Locate the cell with the specified text and output its [x, y] center coordinate. 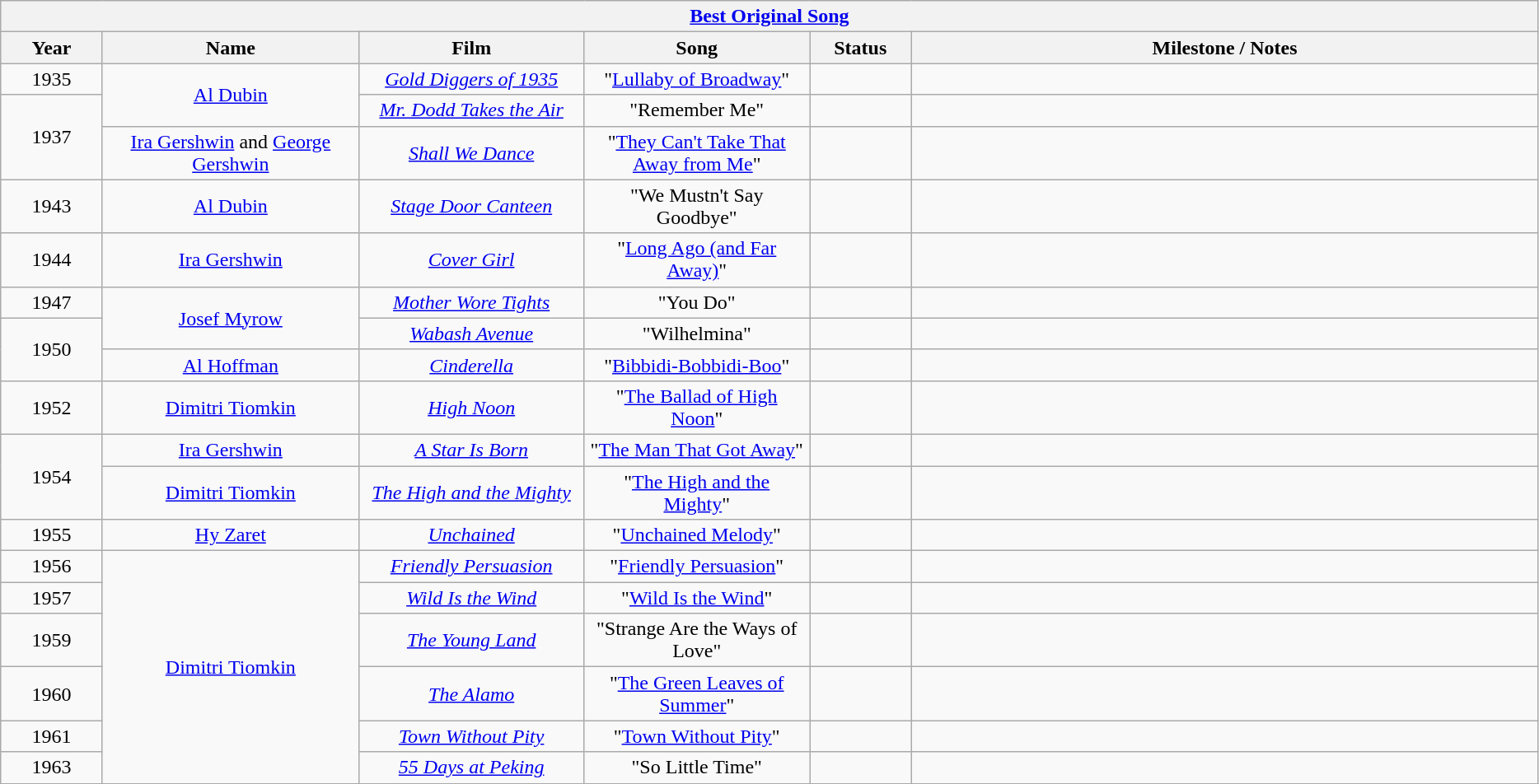
1935 [52, 79]
"Town Without Pity" [697, 736]
1955 [52, 535]
Mother Wore Tights [471, 302]
1960 [52, 693]
"Remember Me" [697, 110]
"Friendly Persuasion" [697, 567]
1937 [52, 137]
Cover Girl [471, 260]
Stage Door Canteen [471, 206]
"The Man That Got Away" [697, 450]
Ira Gershwin and George Gershwin [231, 153]
"We Mustn't Say Goodbye" [697, 206]
"You Do" [697, 302]
High Noon [471, 407]
Wabash Avenue [471, 334]
"Lullaby of Broadway" [697, 79]
Unchained [471, 535]
Film [471, 48]
Mr. Dodd Takes the Air [471, 110]
Status [860, 48]
The High and the Mighty [471, 492]
1957 [52, 598]
Year [52, 48]
1947 [52, 302]
"The Green Leaves of Summer" [697, 693]
A Star Is Born [471, 450]
"Bibbidi-Bobbidi-Boo" [697, 365]
Friendly Persuasion [471, 567]
Song [697, 48]
Cinderella [471, 365]
"The Ballad of High Noon" [697, 407]
Wild Is the Wind [471, 598]
"Long Ago (and Far Away)" [697, 260]
Gold Diggers of 1935 [471, 79]
1950 [52, 349]
1944 [52, 260]
Name [231, 48]
"Wild Is the Wind" [697, 598]
1959 [52, 641]
The Young Land [471, 641]
1952 [52, 407]
Hy Zaret [231, 535]
1961 [52, 736]
"Wilhelmina" [697, 334]
Shall We Dance [471, 153]
Al Hoffman [231, 365]
"So Little Time" [697, 768]
1956 [52, 567]
"They Can't Take That Away from Me" [697, 153]
"The High and the Mighty" [697, 492]
Best Original Song [769, 16]
The Alamo [471, 693]
"Unchained Melody" [697, 535]
Town Without Pity [471, 736]
1943 [52, 206]
Milestone / Notes [1224, 48]
55 Days at Peking [471, 768]
Josef Myrow [231, 318]
1954 [52, 476]
"Strange Are the Ways of Love" [697, 641]
1963 [52, 768]
